Scan for the cell matching the given text and deliver its [x, y] coordinate at center. 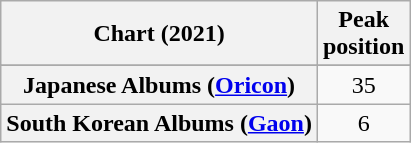
6 [363, 123]
Chart (2021) [160, 34]
Peakposition [363, 34]
Japanese Albums (Oricon) [160, 85]
South Korean Albums (Gaon) [160, 123]
35 [363, 85]
